Identify which cell holds the provided text, then report its (x, y) central coordinate. 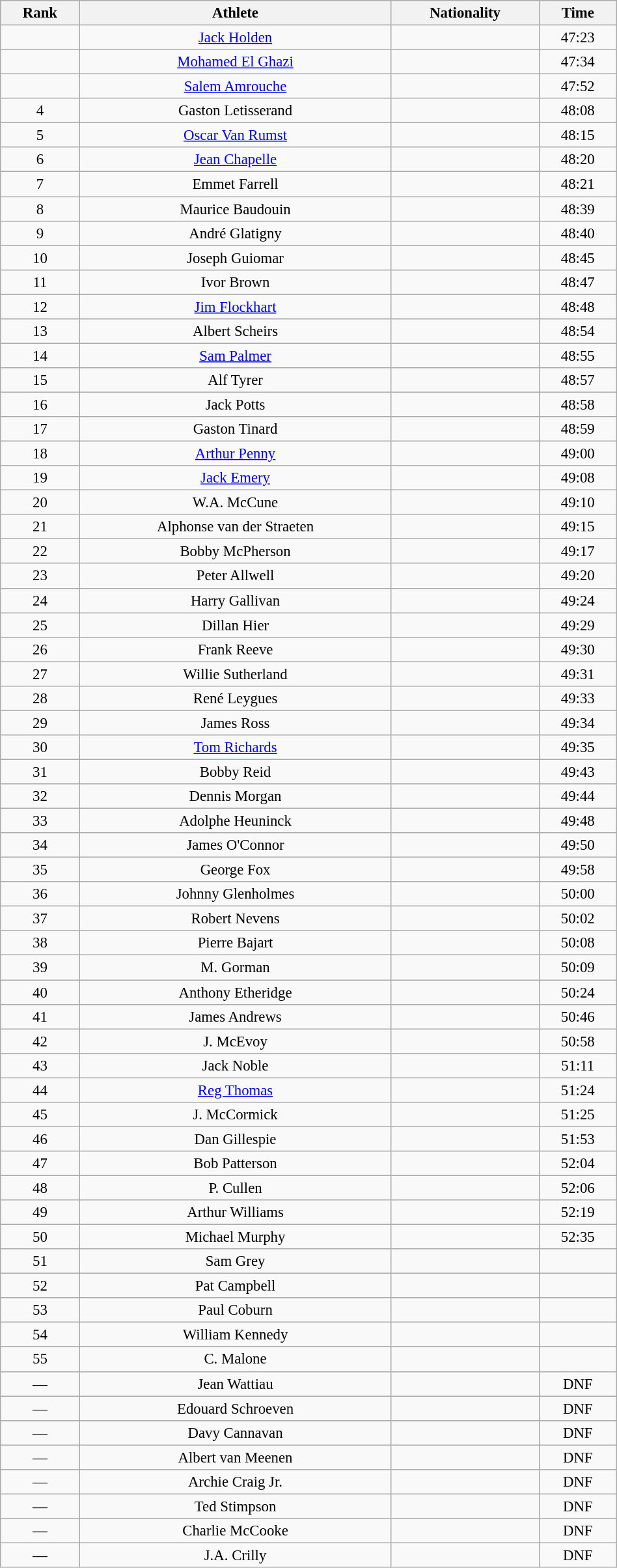
48:59 (578, 429)
Jack Holden (236, 38)
Adolphe Heuninck (236, 821)
Willie Sutherland (236, 674)
Michael Murphy (236, 1237)
48:15 (578, 135)
Dennis Morgan (236, 796)
51:25 (578, 1115)
49:34 (578, 723)
49:00 (578, 454)
39 (40, 968)
Mohamed El Ghazi (236, 62)
48:47 (578, 282)
14 (40, 356)
12 (40, 307)
Albert Scheirs (236, 331)
Pierre Bajart (236, 944)
47:23 (578, 38)
48:45 (578, 258)
8 (40, 209)
Harry Gallivan (236, 600)
54 (40, 1335)
52:04 (578, 1164)
J. McCormick (236, 1115)
50:58 (578, 1041)
15 (40, 380)
49:30 (578, 649)
48:57 (578, 380)
26 (40, 649)
42 (40, 1041)
Anthony Etheridge (236, 992)
Bob Patterson (236, 1164)
Alphonse van der Straeten (236, 527)
48:58 (578, 404)
50:00 (578, 894)
32 (40, 796)
Jim Flockhart (236, 307)
49:15 (578, 527)
Maurice Baudouin (236, 209)
George Fox (236, 870)
Ivor Brown (236, 282)
49:24 (578, 600)
Sam Palmer (236, 356)
Jack Potts (236, 404)
51:53 (578, 1139)
46 (40, 1139)
Jack Noble (236, 1065)
49:20 (578, 576)
50:24 (578, 992)
Salem Amrouche (236, 87)
Arthur Penny (236, 454)
Oscar Van Rumst (236, 135)
Jack Emery (236, 478)
49:50 (578, 845)
18 (40, 454)
Johnny Glenholmes (236, 894)
Emmet Farrell (236, 184)
50 (40, 1237)
Dillan Hier (236, 625)
48 (40, 1188)
52:35 (578, 1237)
James O'Connor (236, 845)
5 (40, 135)
James Andrews (236, 1016)
49:33 (578, 699)
Bobby McPherson (236, 552)
Pat Campbell (236, 1286)
Alf Tyrer (236, 380)
33 (40, 821)
50:46 (578, 1016)
52 (40, 1286)
53 (40, 1310)
47:52 (578, 87)
27 (40, 674)
Arthur Williams (236, 1212)
Time (578, 13)
49:44 (578, 796)
Peter Allwell (236, 576)
48:39 (578, 209)
28 (40, 699)
P. Cullen (236, 1188)
22 (40, 552)
Dan Gillespie (236, 1139)
37 (40, 919)
24 (40, 600)
19 (40, 478)
49 (40, 1212)
Robert Nevens (236, 919)
49:43 (578, 772)
31 (40, 772)
43 (40, 1065)
Paul Coburn (236, 1310)
51:11 (578, 1065)
M. Gorman (236, 968)
41 (40, 1016)
C. Malone (236, 1360)
48:21 (578, 184)
48:48 (578, 307)
W.A. McCune (236, 503)
23 (40, 576)
11 (40, 282)
Gaston Letisserand (236, 111)
Sam Grey (236, 1261)
55 (40, 1360)
34 (40, 845)
Charlie McCooke (236, 1531)
51 (40, 1261)
Reg Thomas (236, 1090)
48:08 (578, 111)
6 (40, 160)
49:58 (578, 870)
10 (40, 258)
Gaston Tinard (236, 429)
9 (40, 233)
Tom Richards (236, 748)
Archie Craig Jr. (236, 1482)
André Glatigny (236, 233)
52:06 (578, 1188)
48:40 (578, 233)
James Ross (236, 723)
13 (40, 331)
20 (40, 503)
16 (40, 404)
50:02 (578, 919)
49:35 (578, 748)
30 (40, 748)
René Leygues (236, 699)
J.A. Crilly (236, 1555)
36 (40, 894)
48:55 (578, 356)
7 (40, 184)
29 (40, 723)
Frank Reeve (236, 649)
William Kennedy (236, 1335)
49:10 (578, 503)
Jean Chapelle (236, 160)
4 (40, 111)
Jean Wattiau (236, 1384)
Nationality (465, 13)
50:09 (578, 968)
49:08 (578, 478)
45 (40, 1115)
48:54 (578, 331)
49:48 (578, 821)
Ted Stimpson (236, 1506)
52:19 (578, 1212)
40 (40, 992)
Joseph Guiomar (236, 258)
Edouard Schroeven (236, 1408)
49:17 (578, 552)
J. McEvoy (236, 1041)
49:29 (578, 625)
Davy Cannavan (236, 1433)
50:08 (578, 944)
17 (40, 429)
47 (40, 1164)
Albert van Meenen (236, 1457)
35 (40, 870)
Athlete (236, 13)
38 (40, 944)
47:34 (578, 62)
44 (40, 1090)
21 (40, 527)
Rank (40, 13)
51:24 (578, 1090)
Bobby Reid (236, 772)
48:20 (578, 160)
25 (40, 625)
49:31 (578, 674)
